Capture the cell that displays the provided text and extract its [X, Y] central coordinate. 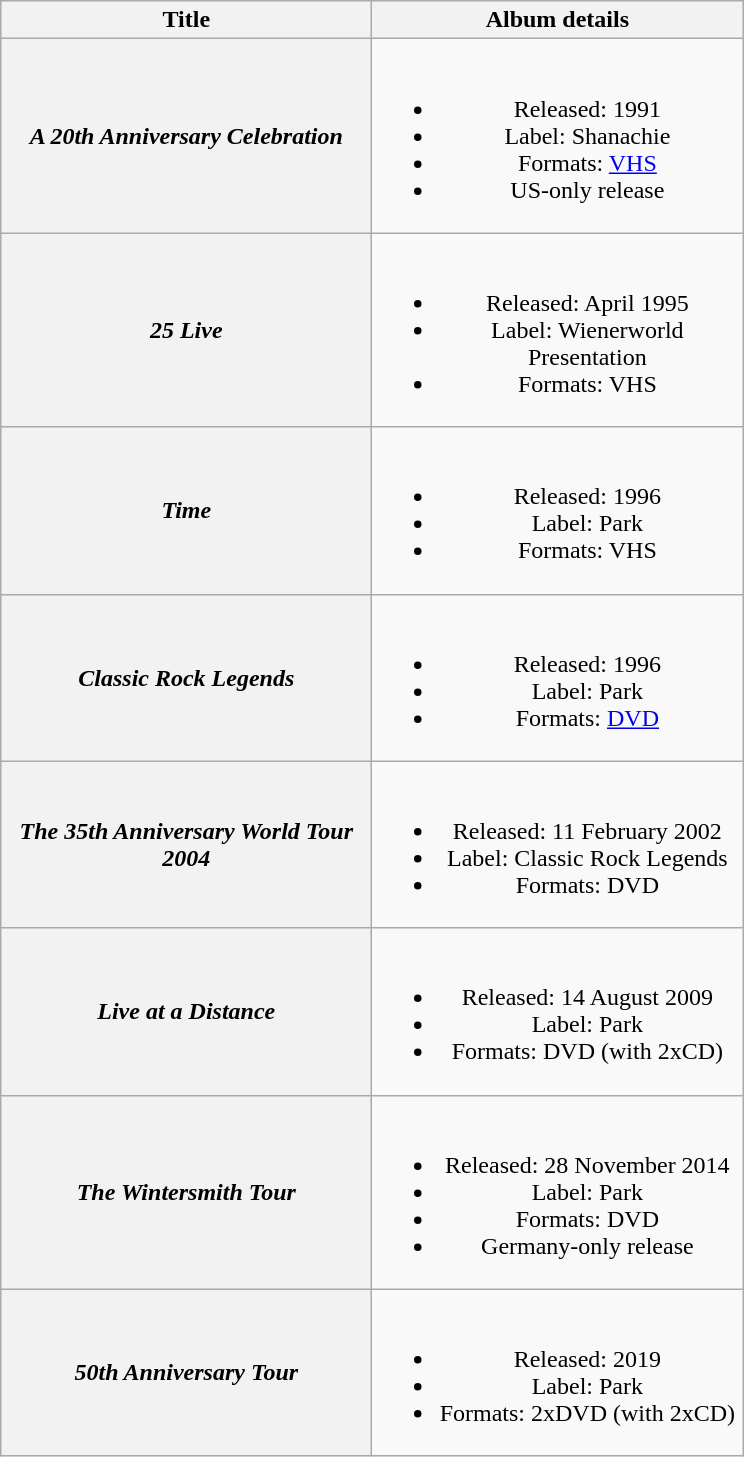
Live at a Distance [186, 1012]
Album details [558, 20]
Released: 28 November 2014Label: ParkFormats: DVDGermany-only release [558, 1192]
Released: 11 February 2002Label: Classic Rock LegendsFormats: DVD [558, 844]
Released: 1996Label: ParkFormats: DVD [558, 678]
Released: 1991Label: ShanachieFormats: VHSUS-only release [558, 136]
Released: 1996Label: ParkFormats: VHS [558, 510]
A 20th Anniversary Celebration [186, 136]
Released: 14 August 2009Label: ParkFormats: DVD (with 2xCD) [558, 1012]
50th Anniversary Tour [186, 1372]
Released: April 1995Label: Wienerworld PresentationFormats: VHS [558, 330]
25 Live [186, 330]
Time [186, 510]
Title [186, 20]
The Wintersmith Tour [186, 1192]
Released: 2019Label: ParkFormats: 2xDVD (with 2xCD) [558, 1372]
The 35th Anniversary World Tour 2004 [186, 844]
Classic Rock Legends [186, 678]
